Scan for the cell matching the given text and deliver its (X, Y) coordinate at center. 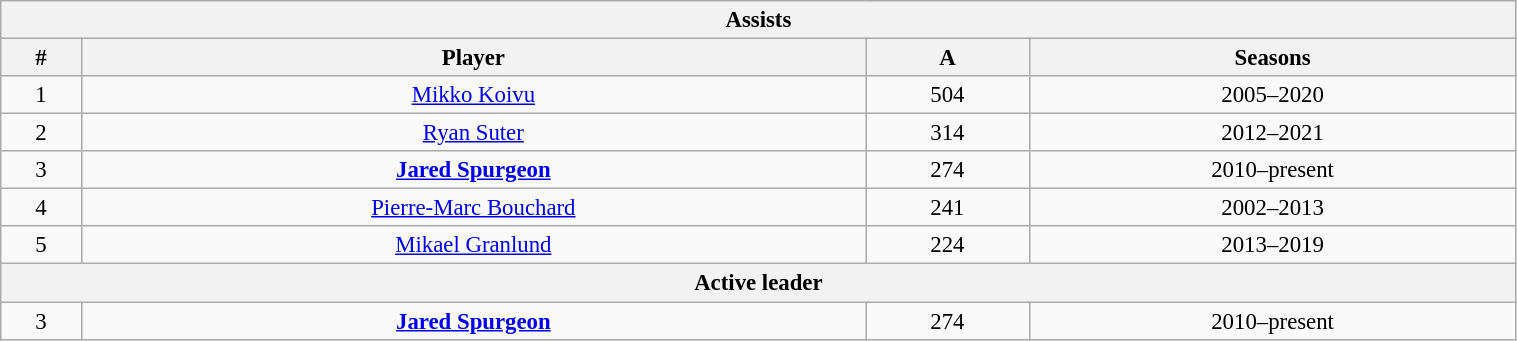
2012–2021 (1272, 133)
224 (948, 245)
2002–2013 (1272, 208)
Player (474, 58)
Ryan Suter (474, 133)
504 (948, 95)
Pierre-Marc Bouchard (474, 208)
A (948, 58)
Mikael Granlund (474, 245)
Mikko Koivu (474, 95)
2 (41, 133)
314 (948, 133)
2013–2019 (1272, 245)
4 (41, 208)
Assists (758, 20)
241 (948, 208)
Active leader (758, 283)
Seasons (1272, 58)
1 (41, 95)
# (41, 58)
2005–2020 (1272, 95)
5 (41, 245)
